Locate the cell with the specified text and output its (X, Y) center coordinate. 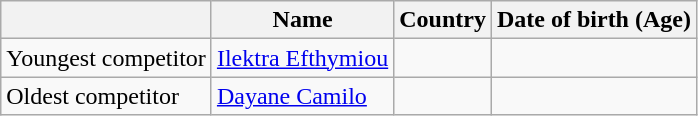
Dayane Camilo (302, 96)
Country (443, 20)
Ilektra Efthymiou (302, 58)
Name (302, 20)
Youngest competitor (106, 58)
Date of birth (Age) (594, 20)
Oldest competitor (106, 96)
